Return the (x, y) coordinate for the center point of the cell that contains the specified text.  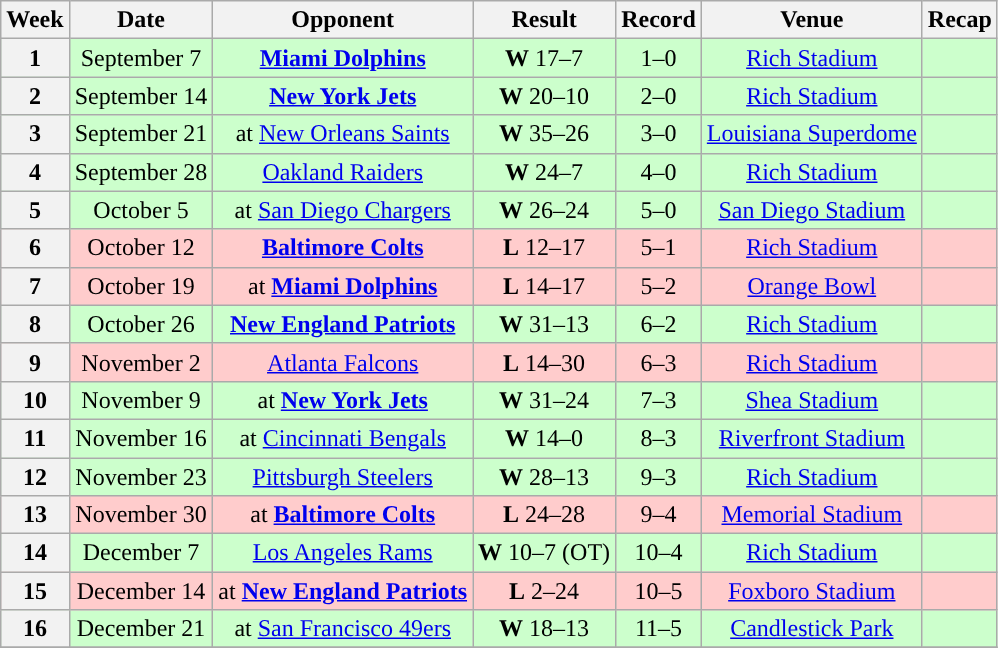
L 2–24 (544, 591)
W 24–7 (544, 172)
Venue (812, 20)
11–5 (659, 629)
6–3 (659, 362)
8–3 (659, 438)
December 7 (141, 553)
October 5 (141, 210)
at Baltimore Colts (343, 515)
15 (35, 591)
L 14–17 (544, 286)
W 18–13 (544, 629)
November 2 (141, 362)
8 (35, 324)
November 23 (141, 477)
W 31–13 (544, 324)
14 (35, 553)
W 28–13 (544, 477)
10–4 (659, 553)
Baltimore Colts (343, 248)
November 30 (141, 515)
4 (35, 172)
Recap (960, 20)
New York Jets (343, 96)
12 (35, 477)
13 (35, 515)
6 (35, 248)
6–2 (659, 324)
Foxboro Stadium (812, 591)
San Diego Stadium (812, 210)
3 (35, 134)
September 28 (141, 172)
4–0 (659, 172)
Candlestick Park (812, 629)
Week (35, 20)
Record (659, 20)
Riverfront Stadium (812, 438)
December 14 (141, 591)
New England Patriots (343, 324)
W 17–7 (544, 58)
9–4 (659, 515)
October 19 (141, 286)
November 16 (141, 438)
2 (35, 96)
1 (35, 58)
10–5 (659, 591)
October 12 (141, 248)
5–1 (659, 248)
3–0 (659, 134)
at New England Patriots (343, 591)
October 26 (141, 324)
5–2 (659, 286)
Result (544, 20)
at San Francisco 49ers (343, 629)
W 26–24 (544, 210)
at New Orleans Saints (343, 134)
11 (35, 438)
5–0 (659, 210)
at San Diego Chargers (343, 210)
L 24–28 (544, 515)
L 12–17 (544, 248)
September 21 (141, 134)
Los Angeles Rams (343, 553)
W 31–24 (544, 400)
L 14–30 (544, 362)
Louisiana Superdome (812, 134)
9 (35, 362)
December 21 (141, 629)
at Cincinnati Bengals (343, 438)
September 7 (141, 58)
Shea Stadium (812, 400)
Pittsburgh Steelers (343, 477)
5 (35, 210)
Opponent (343, 20)
W 35–26 (544, 134)
7–3 (659, 400)
W 14–0 (544, 438)
2–0 (659, 96)
Orange Bowl (812, 286)
Date (141, 20)
W 20–10 (544, 96)
W 10–7 (OT) (544, 553)
Atlanta Falcons (343, 362)
1–0 (659, 58)
10 (35, 400)
September 14 (141, 96)
7 (35, 286)
9–3 (659, 477)
at Miami Dolphins (343, 286)
November 9 (141, 400)
Memorial Stadium (812, 515)
Oakland Raiders (343, 172)
Miami Dolphins (343, 58)
16 (35, 629)
at New York Jets (343, 400)
